Determine the (x, y) coordinate at the center of the cell enclosing the given text.  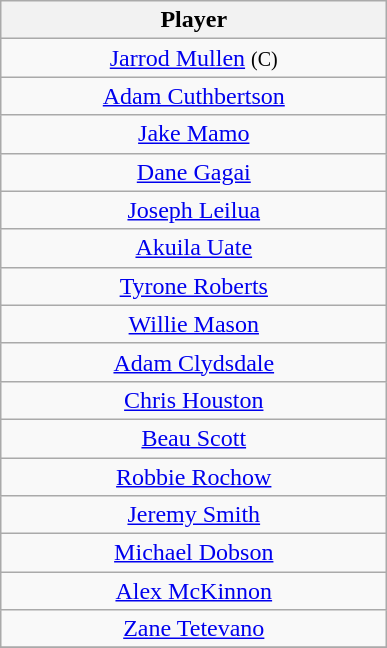
Beau Scott (194, 438)
Joseph Leilua (194, 210)
Jarrod Mullen (C) (194, 58)
Alex McKinnon (194, 591)
Adam Cuthbertson (194, 96)
Robbie Rochow (194, 477)
Dane Gagai (194, 172)
Chris Houston (194, 400)
Player (194, 20)
Akuila Uate (194, 248)
Michael Dobson (194, 553)
Jake Mamo (194, 134)
Tyrone Roberts (194, 286)
Jeremy Smith (194, 515)
Willie Mason (194, 324)
Adam Clydsdale (194, 362)
Zane Tetevano (194, 629)
